Provide the (X, Y) coordinate of the cell's center where the given text is located.  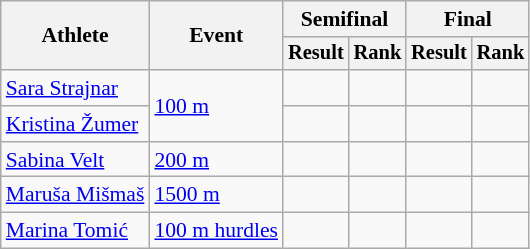
Maruša Mišmaš (76, 195)
Event (216, 36)
200 m (216, 160)
100 m hurdles (216, 231)
Sara Strajnar (76, 88)
Marina Tomić (76, 231)
1500 m (216, 195)
Final (468, 19)
Athlete (76, 36)
100 m (216, 106)
Sabina Velt (76, 160)
Kristina Žumer (76, 124)
Semifinal (344, 19)
